From the cell containing the given text, extract its center point as (x, y) coordinate. 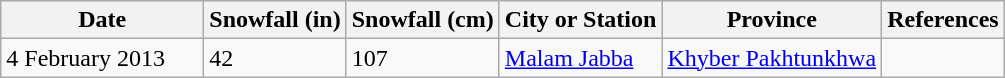
42 (275, 58)
City or Station (580, 20)
Date (102, 20)
Snowfall (in) (275, 20)
Khyber Pakhtunkhwa (772, 58)
4 February 2013 (102, 58)
References (944, 20)
Snowfall (cm) (422, 20)
Malam Jabba (580, 58)
107 (422, 58)
Province (772, 20)
